Pinpoint the cell where the given text exists, returning its (X, Y) midpoint coordinate. 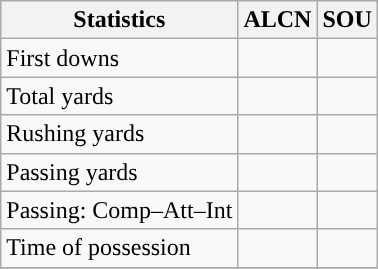
Passing yards (120, 172)
First downs (120, 58)
Statistics (120, 20)
ALCN (278, 20)
SOU (347, 20)
Time of possession (120, 248)
Passing: Comp–Att–Int (120, 210)
Rushing yards (120, 134)
Total yards (120, 96)
